Determine the [X, Y] coordinate at the center of the cell enclosing the given text.  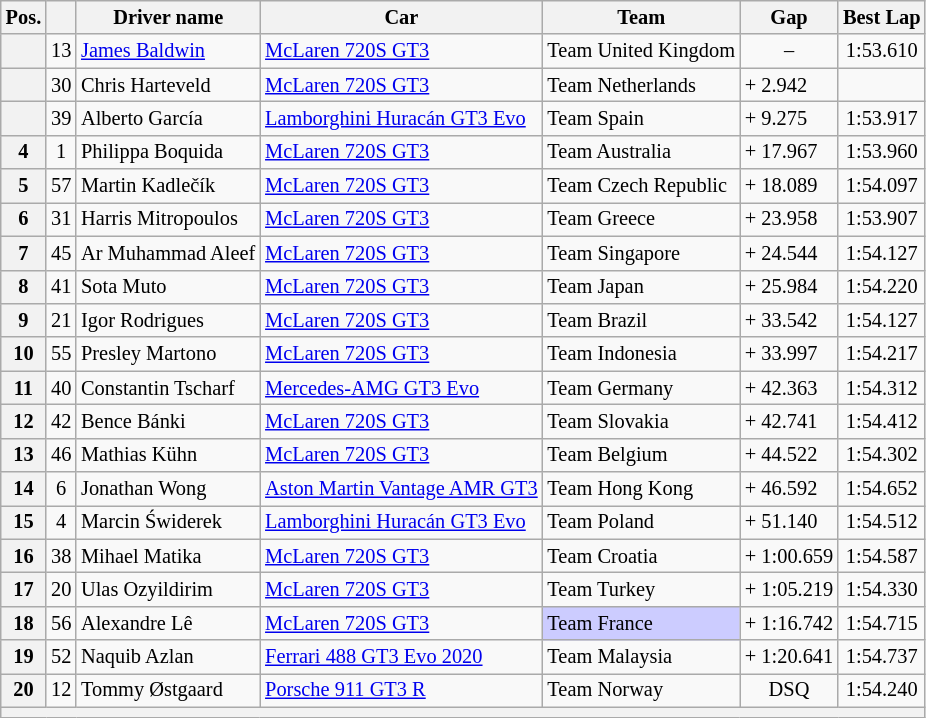
+ 33.542 [789, 320]
Philippa Boquida [168, 152]
+ 23.958 [789, 219]
Team Slovakia [642, 421]
+ 24.544 [789, 253]
1:54.587 [882, 556]
17 [24, 589]
Team [642, 17]
1:54.715 [882, 623]
+ 1:05.219 [789, 589]
Team United Kingdom [642, 51]
+ 1:16.742 [789, 623]
Team Norway [642, 690]
Harris Mitropoulos [168, 219]
1:53.960 [882, 152]
1:54.312 [882, 388]
1:54.330 [882, 589]
Car [401, 17]
1:53.610 [882, 51]
1:53.917 [882, 118]
Mercedes-AMG GT3 Evo [401, 388]
1 [61, 152]
9 [24, 320]
19 [24, 657]
1:54.412 [882, 421]
Team Poland [642, 522]
+ 1:20.641 [789, 657]
Constantin Tscharf [168, 388]
1:54.097 [882, 186]
1:54.220 [882, 287]
21 [61, 320]
Team Malaysia [642, 657]
Team Spain [642, 118]
Igor Rodrigues [168, 320]
+ 42.741 [789, 421]
Mathias Kühn [168, 455]
16 [24, 556]
5 [24, 186]
Team Hong Kong [642, 489]
31 [61, 219]
DSQ [789, 690]
+ 46.592 [789, 489]
7 [24, 253]
1:53.907 [882, 219]
Chris Harteveld [168, 85]
Alberto García [168, 118]
1:54.302 [882, 455]
1:54.737 [882, 657]
+ 9.275 [789, 118]
Team Greece [642, 219]
45 [61, 253]
15 [24, 522]
46 [61, 455]
Team Brazil [642, 320]
1:54.512 [882, 522]
Mihael Matika [168, 556]
1:54.652 [882, 489]
Ar Muhammad Aleef [168, 253]
Team Singapore [642, 253]
57 [61, 186]
8 [24, 287]
Sota Muto [168, 287]
+ 44.522 [789, 455]
Team Belgium [642, 455]
+ 25.984 [789, 287]
Gap [789, 17]
Tommy Østgaard [168, 690]
James Baldwin [168, 51]
Naquib Azlan [168, 657]
52 [61, 657]
Pos. [24, 17]
Team Germany [642, 388]
+ 33.997 [789, 354]
38 [61, 556]
Team Australia [642, 152]
40 [61, 388]
1:54.217 [882, 354]
10 [24, 354]
Ulas Ozyildirim [168, 589]
41 [61, 287]
Aston Martin Vantage AMR GT3 [401, 489]
Presley Martono [168, 354]
1:54.240 [882, 690]
Marcin Świderek [168, 522]
Alexandre Lê [168, 623]
Martin Kadlečík [168, 186]
Team Japan [642, 287]
14 [24, 489]
56 [61, 623]
Team France [642, 623]
Best Lap [882, 17]
18 [24, 623]
Porsche 911 GT3 R [401, 690]
– [789, 51]
30 [61, 85]
Team Croatia [642, 556]
+ 51.140 [789, 522]
Team Netherlands [642, 85]
Jonathan Wong [168, 489]
Driver name [168, 17]
Ferrari 488 GT3 Evo 2020 [401, 657]
Bence Bánki [168, 421]
39 [61, 118]
Team Turkey [642, 589]
55 [61, 354]
Team Czech Republic [642, 186]
+ 1:00.659 [789, 556]
+ 42.363 [789, 388]
42 [61, 421]
+ 17.967 [789, 152]
+ 2.942 [789, 85]
Team Indonesia [642, 354]
11 [24, 388]
+ 18.089 [789, 186]
